Return the [x, y] coordinate for the center point of the cell that contains the specified text.  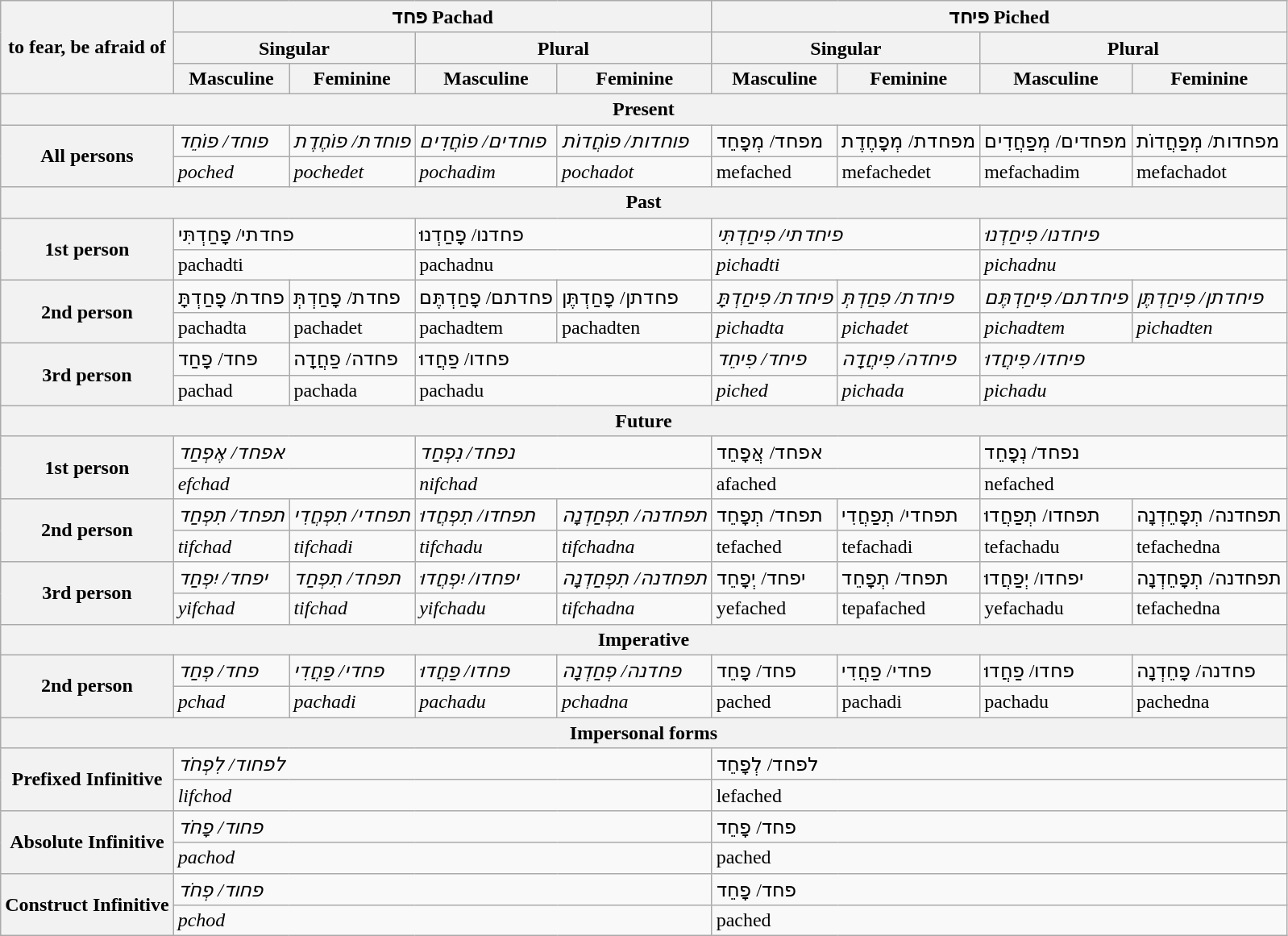
Present [643, 109]
פחוד/ פָחֹד [442, 826]
יפחדו/ יִפְחֲדוּ [487, 577]
לפחוד/ לִפְחֹד [442, 764]
poched [231, 172]
All persons [87, 156]
pichadten [1209, 327]
Prefixed Infinitive [87, 780]
מפחד/ מְפָחֵד [775, 140]
פיחד/ פִיחֵד [775, 359]
tifchadi [352, 546]
yefached [775, 609]
pachadet [352, 327]
tefachadu [1056, 546]
lefached [999, 795]
פחד/ פְחַד [231, 671]
פחדת/ פָחַדְתְּ [352, 297]
פחדנו/ פָחַדְנוּ [563, 234]
פחדנה/ פְחַדְנָה [634, 671]
פחד/ פָחַד [231, 359]
pochedet [352, 172]
פיחדת/ פִחַדְתְּ [909, 297]
פחוד/ פְחֹד [442, 889]
pachedna [1209, 702]
Impersonal forms [643, 733]
פחד Pachad [442, 17]
pachadnu [563, 265]
piched [775, 390]
Imperative [643, 639]
יפחד/ יְפָחֵד [775, 577]
efchad [293, 484]
afached [846, 484]
tepafached [909, 609]
lifchod [442, 795]
pachadten [634, 327]
פוחדים/ פוֹחֲדִים [487, 140]
פחדה/ פַחֲדָה [352, 359]
פיחד Piched [999, 17]
אפחד/ אֲפָחֵד [846, 452]
מפחדות/ מְפַחֲדוֹת [1209, 140]
פחדנה/ פָחֵדְנָה [1209, 671]
אפחד/ אֶפְחַד [293, 452]
Absolute Infinitive [87, 842]
yifchadu [487, 609]
yifchad [231, 609]
פחדתם/ פָחַדְתֶּם [487, 297]
פוחדות/ פוֹחֲדוֹת [634, 140]
pichada [909, 390]
תפחדו/ תְפַחֲדוּ [1056, 515]
פיחדה/ פִיחֲדָה [909, 359]
פיחדו/ פִיחֲדוּ [1133, 359]
pchadna [634, 702]
tefachadi [909, 546]
pachod [442, 858]
nefached [1133, 484]
pchad [231, 702]
pachadta [231, 327]
tifchadu [487, 546]
פיחדנו/ פִיחַדְנוּ [1133, 234]
נפחד/ נְפָחֵד [1133, 452]
pochadot [634, 172]
פחדתי/ פָחַדְתִּי [293, 234]
תפחדו/ תִפְחֲדוּ [487, 515]
tefached [775, 546]
pachadti [293, 265]
לפחד/ לְפָחֵד [999, 764]
pchod [442, 921]
פיחדת/ פִיחַדְתָּ [775, 297]
פוחדת/ פוֹחֶדֶת [352, 140]
pachadtem [487, 327]
pochadim [487, 172]
פוחד/ פוֹחֵד [231, 140]
pachad [231, 390]
יפחדו/ יְפַחֲדוּ [1056, 577]
Past [643, 202]
to fear, be afraid of [87, 48]
Future [643, 421]
Construct Infinitive [87, 905]
mefached [775, 172]
pichadtem [1056, 327]
פיחדתן/ פִיחַדְתֶּן [1209, 297]
pichadta [775, 327]
פחדת/ פָחַדְתָּ [231, 297]
פחדתן/ פָחַדְתֶּן [634, 297]
פיחדתם/ פִיחַדְתֶּם [1056, 297]
תפחדי/ תִפְחֲדִי [352, 515]
pachada [352, 390]
פיחדתי/ פִיחַדְתִּי [846, 234]
pichadnu [1133, 265]
pichadu [1133, 390]
נפחד/ נִפְחַד [563, 452]
pichadet [909, 327]
תפחדי/ תְפַחֲדִי [909, 515]
mefachedet [909, 172]
mefachadim [1056, 172]
יפחד/ יִפְחַד [231, 577]
mefachadot [1209, 172]
מפחדת/ מְפָחֶדֶת [909, 140]
pichadti [846, 265]
nifchad [563, 484]
מפחדים/ מְפַחֲדִים [1056, 140]
yefachadu [1056, 609]
